Scan for the cell matching the given text and deliver its [X, Y] coordinate at center. 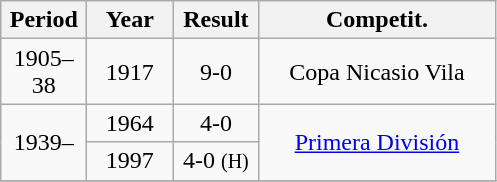
1905–38 [44, 72]
Competit. [377, 20]
1964 [130, 123]
4-0 (H) [216, 161]
1917 [130, 72]
Copa Nicasio Vila [377, 72]
Year [130, 20]
Period [44, 20]
9-0 [216, 72]
Result [216, 20]
1939– [44, 142]
Primera División [377, 142]
1997 [130, 161]
4-0 [216, 123]
